Output the [X, Y] coordinate of the center of the cell containing the given text.  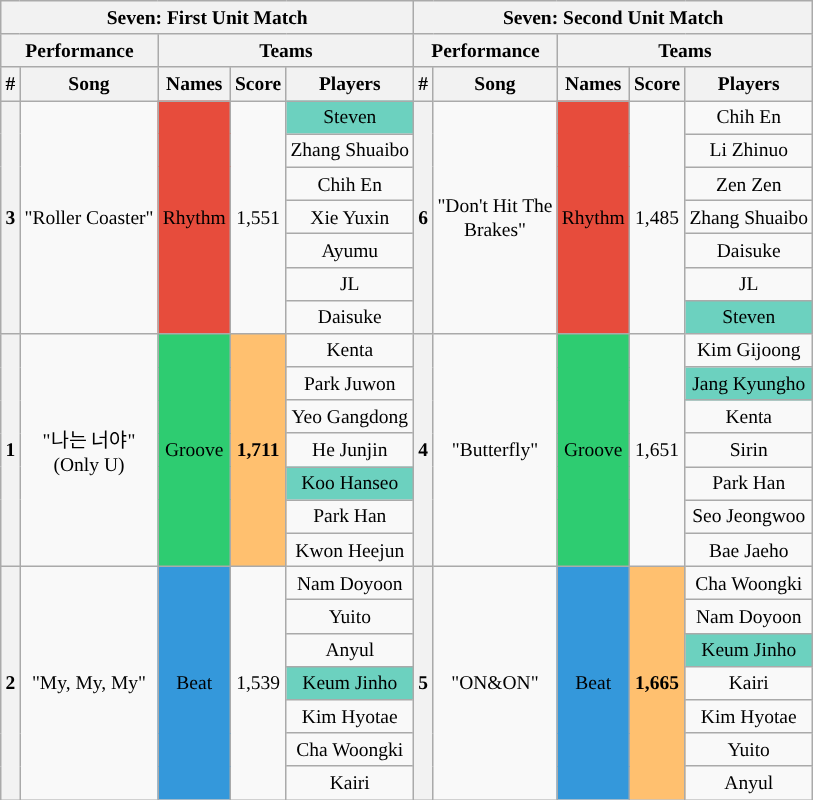
Park Juwon [350, 384]
"나는 너야" (Only U) [89, 450]
4 [424, 450]
5 [424, 684]
1,711 [258, 450]
1,665 [657, 684]
He Junjin [350, 450]
Koo Hanseo [350, 484]
Li Zhinuo [749, 150]
Ayumu [350, 250]
"ON&ON" [495, 684]
3 [10, 218]
Yeo Gangdong [350, 416]
Xie Yuxin [350, 216]
Jang Kyungho [749, 384]
"Roller Coaster" [89, 218]
Kim Gijoong [749, 350]
1,485 [657, 218]
Seven: Second Unit Match [614, 18]
1 [10, 450]
"My, My, My" [89, 684]
2 [10, 684]
Kwon Heejun [350, 550]
Bae Jaeho [749, 550]
Seven: First Unit Match [208, 18]
1,551 [258, 218]
1,539 [258, 684]
Seo Jeongwoo [749, 516]
"Don't Hit TheBrakes" [495, 218]
1,651 [657, 450]
Zen Zen [749, 184]
Sirin [749, 450]
6 [424, 218]
"Butterfly" [495, 450]
